Identify which cell holds the provided text, then report its (x, y) central coordinate. 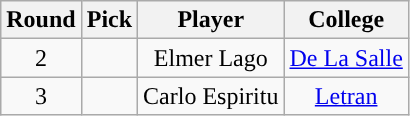
Letran (346, 96)
Round (41, 20)
Player (211, 20)
College (346, 20)
Pick (109, 20)
3 (41, 96)
2 (41, 58)
Elmer Lago (211, 58)
De La Salle (346, 58)
Carlo Espiritu (211, 96)
